Scan for the cell matching the given text and deliver its (x, y) coordinate at center. 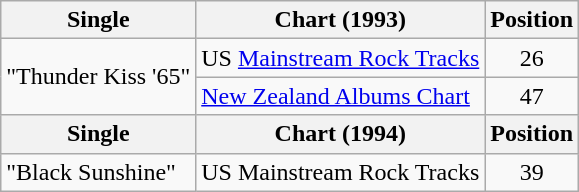
Chart (1993) (340, 20)
26 (532, 58)
New Zealand Albums Chart (340, 96)
47 (532, 96)
"Thunder Kiss '65" (98, 77)
39 (532, 172)
"Black Sunshine" (98, 172)
Chart (1994) (340, 134)
